Find where the given text appears and provide that cell's center as (X, Y) coordinate. 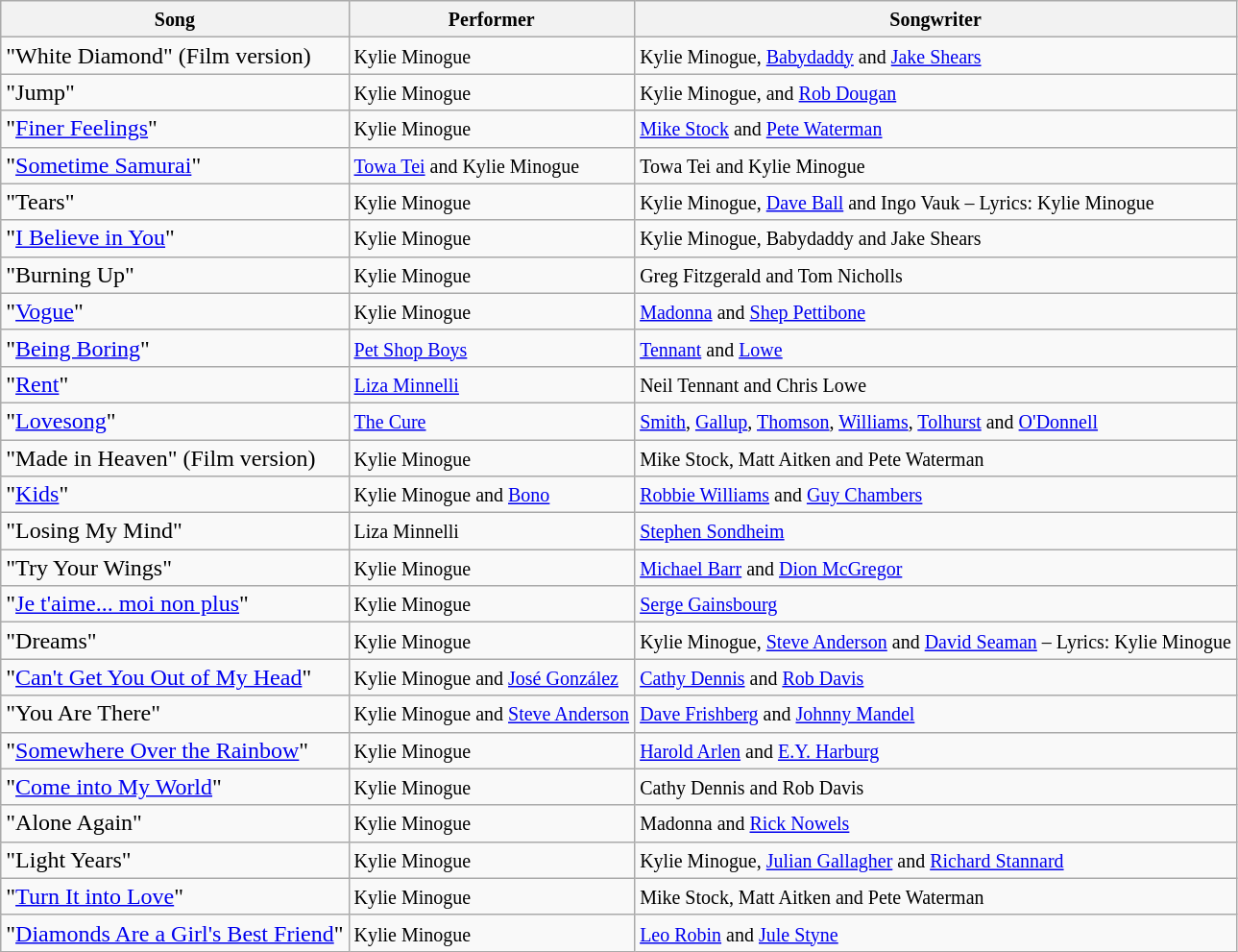
"Turn It into Love" (175, 896)
Neil Tennant and Chris Lowe (935, 384)
"Being Boring" (175, 348)
"Dreams" (175, 641)
"I Believe in You" (175, 238)
Greg Fitzgerald and Tom Nicholls (935, 275)
"Kids" (175, 495)
Songwriter (935, 19)
"Diamonds Are a Girl's Best Friend" (175, 933)
"Try Your Wings" (175, 568)
Madonna and Rick Nowels (935, 823)
"Rent" (175, 384)
Michael Barr and Dion McGregor (935, 568)
Kylie Minogue and Steve Anderson (492, 714)
"Can't Get You Out of My Head" (175, 677)
The Cure (492, 421)
Stephen Sondheim (935, 531)
Kylie Minogue and José González (492, 677)
Mike Stock and Pete Waterman (935, 129)
Leo Robin and Jule Styne (935, 933)
"Sometime Samurai" (175, 165)
"Alone Again" (175, 823)
Smith, Gallup, Thomson, Williams, Tolhurst and O'Donnell (935, 421)
"Light Years" (175, 860)
"Burning Up" (175, 275)
Performer (492, 19)
"You Are There" (175, 714)
Robbie Williams and Guy Chambers (935, 495)
"Made in Heaven" (Film version) (175, 458)
Pet Shop Boys (492, 348)
Madonna and Shep Pettibone (935, 311)
Song (175, 19)
Harold Arlen and E.Y. Harburg (935, 750)
"Je t'aime... moi non plus" (175, 604)
Kylie Minogue, and Rob Dougan (935, 92)
Kylie Minogue, Steve Anderson and David Seaman – Lyrics: Kylie Minogue (935, 641)
Tennant and Lowe (935, 348)
"Come into My World" (175, 787)
"Lovesong" (175, 421)
"Losing My Mind" (175, 531)
"Vogue" (175, 311)
Kylie Minogue and Bono (492, 495)
"Somewhere Over the Rainbow" (175, 750)
Serge Gainsbourg (935, 604)
"Jump" (175, 92)
Kylie Minogue, Julian Gallagher and Richard Stannard (935, 860)
Dave Frishberg and Johnny Mandel (935, 714)
"White Diamond" (Film version) (175, 56)
"Tears" (175, 202)
"Finer Feelings" (175, 129)
Kylie Minogue, Dave Ball and Ingo Vauk – Lyrics: Kylie Minogue (935, 202)
